Capture the cell that displays the provided text and extract its (X, Y) central coordinate. 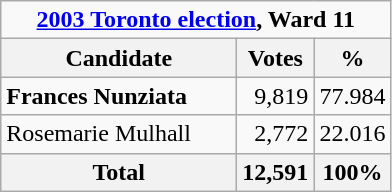
100% (352, 172)
22.016 (352, 134)
77.984 (352, 96)
% (352, 58)
Rosemarie Mulhall (119, 134)
Total (119, 172)
12,591 (276, 172)
2003 Toronto election, Ward 11 (196, 20)
2,772 (276, 134)
9,819 (276, 96)
Frances Nunziata (119, 96)
Votes (276, 58)
Candidate (119, 58)
